Find where the given text appears and provide that cell's center as (x, y) coordinate. 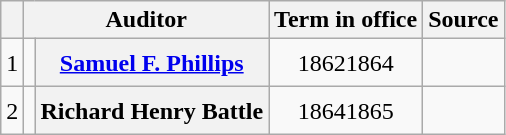
Richard Henry Battle (152, 111)
2 (12, 111)
18641865 (346, 111)
Auditor (146, 20)
Samuel F. Phillips (152, 63)
1 (12, 63)
18621864 (346, 63)
Source (464, 20)
Term in office (346, 20)
